Search for the cell housing the specified text and yield its (X, Y) center coordinate. 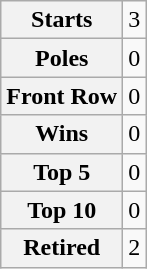
2 (134, 248)
Top 10 (62, 210)
3 (134, 20)
Starts (62, 20)
Poles (62, 58)
Wins (62, 134)
Retired (62, 248)
Front Row (62, 96)
Top 5 (62, 172)
